Locate the cell with the specified text and output its [x, y] center coordinate. 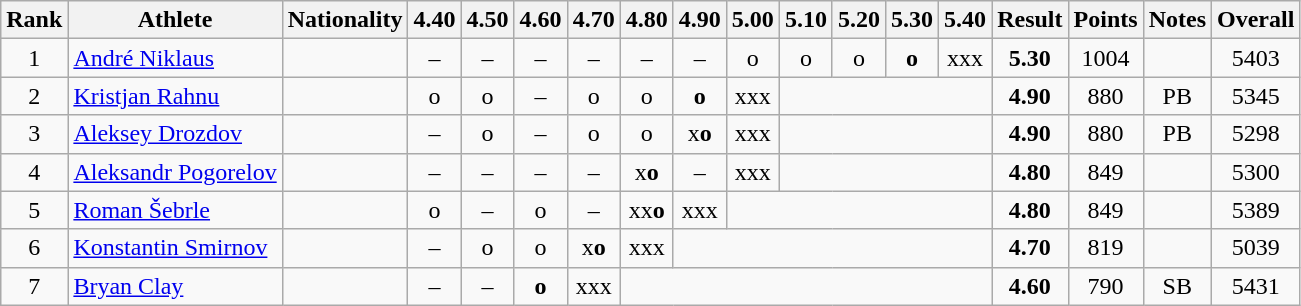
5300 [1256, 172]
5403 [1256, 58]
Rank [34, 20]
Notes [1177, 20]
Bryan Clay [175, 286]
Konstantin Smirnov [175, 248]
Roman Šebrle [175, 210]
5298 [1256, 134]
819 [1106, 248]
5.20 [858, 20]
Athlete [175, 20]
Points [1106, 20]
Aleksey Drozdov [175, 134]
Kristjan Rahnu [175, 96]
5345 [1256, 96]
André Niklaus [175, 58]
5431 [1256, 286]
4.50 [488, 20]
4 [34, 172]
790 [1106, 286]
5.40 [966, 20]
Overall [1256, 20]
1 [34, 58]
Result [1030, 20]
5389 [1256, 210]
3 [34, 134]
Aleksandr Pogorelov [175, 172]
2 [34, 96]
5039 [1256, 248]
5.00 [752, 20]
Nationality [345, 20]
xxo [646, 210]
5 [34, 210]
5.10 [806, 20]
6 [34, 248]
SB [1177, 286]
7 [34, 286]
1004 [1106, 58]
4.40 [434, 20]
